Scan for the cell matching the given text and deliver its (x, y) coordinate at center. 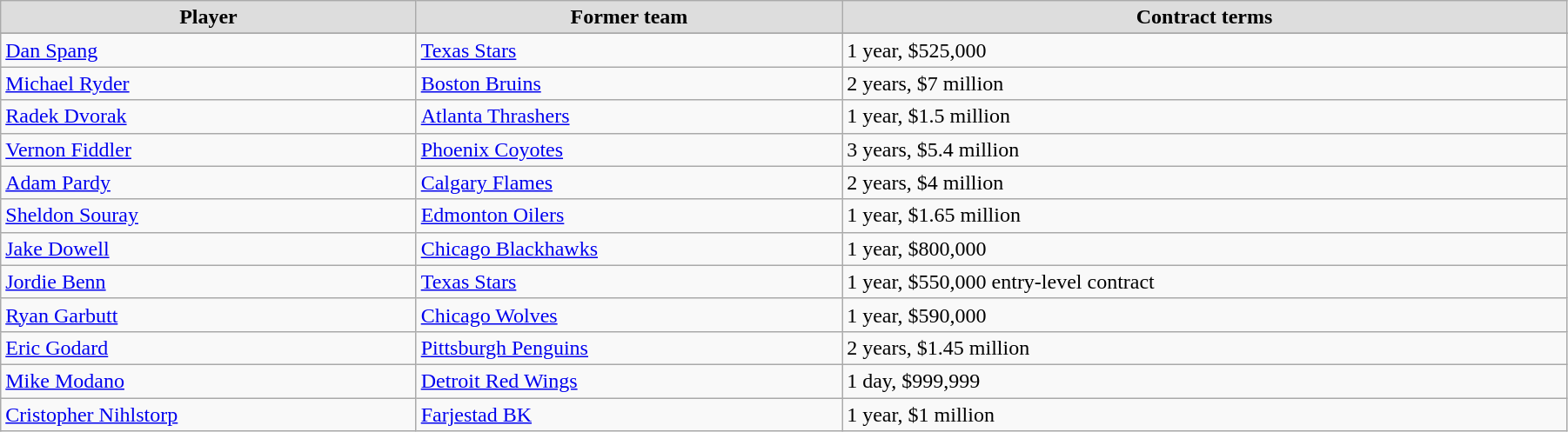
2 years, $1.45 million (1204, 348)
Chicago Wolves (629, 315)
Atlanta Thrashers (629, 116)
Phoenix Coyotes (629, 150)
Ryan Garbutt (209, 315)
Eric Godard (209, 348)
1 year, $1 million (1204, 415)
Cristopher Nihlstorp (209, 415)
2 years, $7 million (1204, 83)
Jake Dowell (209, 249)
Michael Ryder (209, 83)
Dan Spang (209, 50)
1 year, $800,000 (1204, 249)
Player (209, 17)
1 day, $999,999 (1204, 381)
Jordie Benn (209, 282)
1 year, $590,000 (1204, 315)
2 years, $4 million (1204, 183)
Vernon Fiddler (209, 150)
Mike Modano (209, 381)
3 years, $5.4 million (1204, 150)
Contract terms (1204, 17)
Chicago Blackhawks (629, 249)
1 year, $1.5 million (1204, 116)
Boston Bruins (629, 83)
Edmonton Oilers (629, 216)
Adam Pardy (209, 183)
Detroit Red Wings (629, 381)
Calgary Flames (629, 183)
Radek Dvorak (209, 116)
1 year, $1.65 million (1204, 216)
Sheldon Souray (209, 216)
1 year, $550,000 entry-level contract (1204, 282)
Former team (629, 17)
1 year, $525,000 (1204, 50)
Farjestad BK (629, 415)
Pittsburgh Penguins (629, 348)
